From the cell containing the given text, extract its center point as [x, y] coordinate. 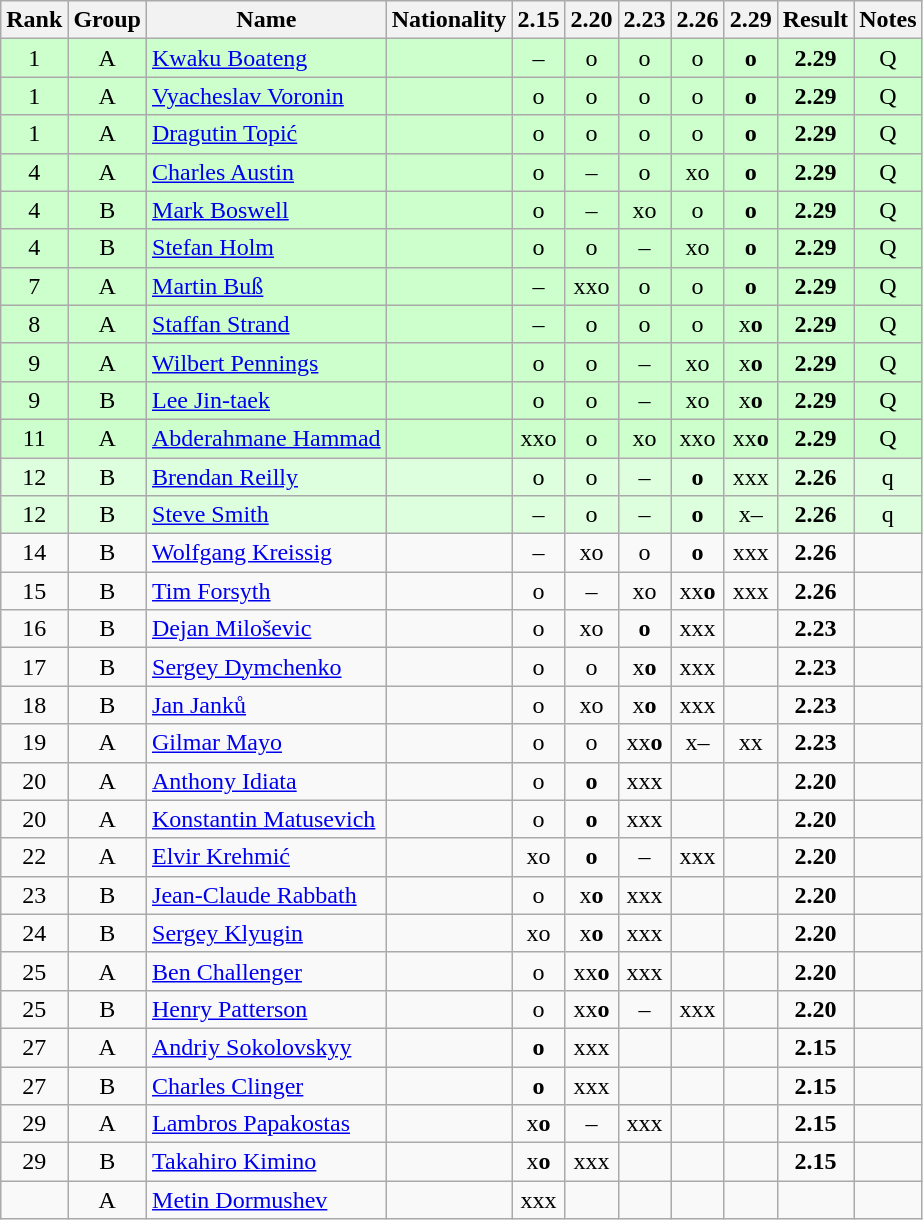
Abderahmane Hammad [267, 438]
Lee Jin-taek [267, 400]
Notes [888, 20]
19 [34, 743]
Wilbert Pennings [267, 362]
Sergey Klyugin [267, 933]
Result [815, 20]
Lambros Papakostas [267, 1124]
Kwaku Boateng [267, 58]
Elvir Krehmić [267, 857]
Jean-Claude Rabbath [267, 895]
Group [108, 20]
Wolfgang Kreissig [267, 553]
18 [34, 705]
Stefan Holm [267, 248]
Dejan Miloševic [267, 629]
11 [34, 438]
Martin Buß [267, 286]
Andriy Sokolovskyy [267, 1047]
23 [34, 895]
Mark Boswell [267, 210]
14 [34, 553]
Nationality [449, 20]
22 [34, 857]
Name [267, 20]
Vyacheslav Voronin [267, 96]
15 [34, 591]
Brendan Reilly [267, 477]
Rank [34, 20]
Gilmar Mayo [267, 743]
24 [34, 933]
Sergey Dymchenko [267, 667]
xx [750, 743]
Takahiro Kimino [267, 1162]
Tim Forsyth [267, 591]
Anthony Idiata [267, 781]
Steve Smith [267, 515]
Charles Clinger [267, 1085]
Konstantin Matusevich [267, 819]
16 [34, 629]
7 [34, 286]
Charles Austin [267, 172]
Ben Challenger [267, 971]
Metin Dormushev [267, 1200]
17 [34, 667]
Staffan Strand [267, 324]
8 [34, 324]
Dragutin Topić [267, 134]
Henry Patterson [267, 1009]
Jan Janků [267, 705]
